For the text-containing cell, return its midpoint in [X, Y] coordinate format. 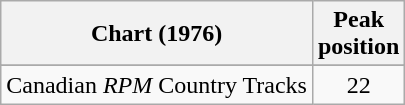
Canadian RPM Country Tracks [157, 85]
22 [358, 85]
Peakposition [358, 34]
Chart (1976) [157, 34]
